Output the (X, Y) coordinate of the center of the cell containing the given text.  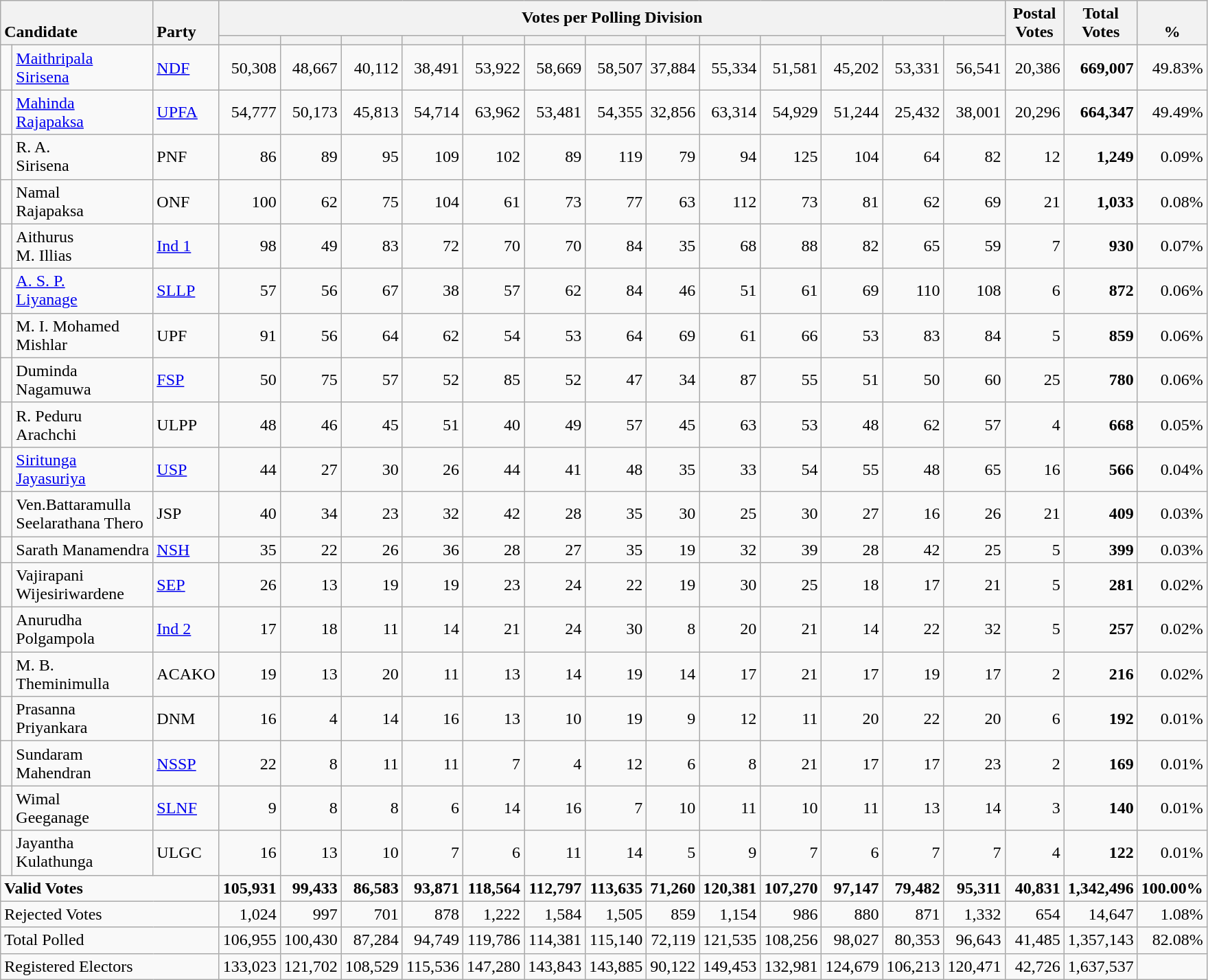
1,033 (1101, 202)
121,702 (310, 966)
112,797 (555, 888)
41 (555, 469)
1,332 (975, 914)
PNF (186, 156)
JSP (186, 513)
281 (1101, 585)
NDF (186, 67)
108 (975, 291)
ACAKO (186, 674)
DumindaNagamuwa (82, 380)
88 (791, 246)
40,831 (1034, 888)
149,453 (730, 966)
986 (791, 914)
M. I. MohamedMishlar (82, 335)
96,643 (975, 940)
59 (975, 246)
82.08% (1172, 940)
SEP (186, 585)
0.08% (1172, 202)
878 (432, 914)
54,355 (616, 113)
38 (432, 291)
124,679 (852, 966)
169 (1101, 763)
54,777 (250, 113)
95 (372, 156)
Ind 2 (186, 630)
36 (432, 550)
USP (186, 469)
Candidate (77, 23)
54,714 (432, 113)
VajirapaniWijesiriwardene (82, 585)
100,430 (310, 940)
1,154 (730, 914)
50,173 (310, 113)
115,536 (432, 966)
45,202 (852, 67)
49.83% (1172, 67)
118,564 (494, 888)
R. A.Sirisena (82, 156)
140 (1101, 808)
91 (250, 335)
ULPP (186, 424)
80,353 (913, 940)
115,140 (616, 940)
86,583 (372, 888)
UPFA (186, 113)
53,481 (555, 113)
93,871 (432, 888)
51,244 (852, 113)
997 (310, 914)
871 (913, 914)
R. PeduruArachchi (82, 424)
63,314 (730, 113)
94,749 (432, 940)
79,482 (913, 888)
56,541 (975, 67)
AnurudhaPolgampola (82, 630)
109 (432, 156)
25,432 (913, 113)
108,529 (372, 966)
Ven.BattaramullaSeelarathana Thero (82, 513)
780 (1101, 380)
38,491 (432, 67)
0.05% (1172, 424)
90,122 (673, 966)
Total Polled (110, 940)
1.08% (1172, 914)
AithurusM. Illias (82, 246)
MahindaRajapaksa (82, 113)
72 (432, 246)
77 (616, 202)
NamalRajapaksa (82, 202)
NSH (186, 550)
1,249 (1101, 156)
53,331 (913, 67)
SLLP (186, 291)
97,147 (852, 888)
40,112 (372, 67)
87,284 (372, 940)
Rejected Votes (110, 914)
47 (616, 380)
Party (186, 23)
1,505 (616, 914)
1,637,537 (1101, 966)
SundaramMahendran (82, 763)
668 (1101, 424)
98,027 (852, 940)
113,635 (616, 888)
Total Votes (1101, 23)
71,260 (673, 888)
42,726 (1034, 966)
133,023 (250, 966)
PrasannaPriyankara (82, 719)
1,584 (555, 914)
399 (1101, 550)
Ind 1 (186, 246)
0.04% (1172, 469)
119,786 (494, 940)
ULGC (186, 852)
54,929 (791, 113)
Registered Electors (110, 966)
UPF (186, 335)
122 (1101, 852)
41,485 (1034, 940)
120,471 (975, 966)
119 (616, 156)
49.49% (1172, 113)
20,386 (1034, 67)
99,433 (310, 888)
63,962 (494, 113)
DNM (186, 719)
108,256 (791, 940)
121,535 (730, 940)
48,667 (310, 67)
125 (791, 156)
45,813 (372, 113)
% (1172, 23)
66 (791, 335)
930 (1101, 246)
68 (730, 246)
Votes per Polling Division (612, 18)
Valid Votes (110, 888)
WimalGeeganage (82, 808)
55,334 (730, 67)
50,308 (250, 67)
14,647 (1101, 914)
60 (975, 380)
0.09% (1172, 156)
39 (791, 550)
143,843 (555, 966)
79 (673, 156)
95,311 (975, 888)
120,381 (730, 888)
100.00% (1172, 888)
58,507 (616, 67)
106,955 (250, 940)
37,884 (673, 67)
51,581 (791, 67)
1,357,143 (1101, 940)
114,381 (555, 940)
880 (852, 914)
701 (372, 914)
SLNF (186, 808)
ONF (186, 202)
FSP (186, 380)
566 (1101, 469)
NSSP (186, 763)
38,001 (975, 113)
102 (494, 156)
SiritungaJayasuriya (82, 469)
M. B.Theminimulla (82, 674)
72,119 (673, 940)
85 (494, 380)
192 (1101, 719)
110 (913, 291)
106,213 (913, 966)
58,669 (555, 67)
94 (730, 156)
81 (852, 202)
664,347 (1101, 113)
MaithripalaSirisena (82, 67)
100 (250, 202)
872 (1101, 291)
PostalVotes (1034, 23)
A. S. P.Liyanage (82, 291)
143,885 (616, 966)
105,931 (250, 888)
Sarath Manamendra (82, 550)
98 (250, 246)
0.07% (1172, 246)
257 (1101, 630)
33 (730, 469)
1,342,496 (1101, 888)
53,922 (494, 67)
86 (250, 156)
1,222 (494, 914)
3 (1034, 808)
32,856 (673, 113)
JayanthaKulathunga (82, 852)
87 (730, 380)
20,296 (1034, 113)
112 (730, 202)
216 (1101, 674)
409 (1101, 513)
107,270 (791, 888)
1,024 (250, 914)
669,007 (1101, 67)
147,280 (494, 966)
132,981 (791, 966)
654 (1034, 914)
67 (372, 291)
